Identify which cell holds the provided text, then report its (X, Y) central coordinate. 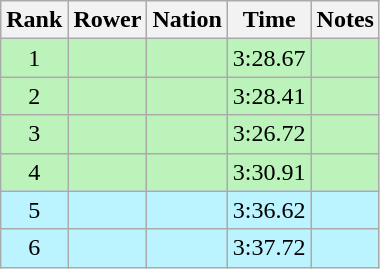
3:28.41 (269, 96)
3:30.91 (269, 172)
5 (34, 210)
Rower (108, 20)
3:37.72 (269, 248)
Notes (345, 20)
3:26.72 (269, 134)
Time (269, 20)
1 (34, 58)
3:28.67 (269, 58)
3:36.62 (269, 210)
3 (34, 134)
Nation (187, 20)
6 (34, 248)
Rank (34, 20)
2 (34, 96)
4 (34, 172)
